Provide the [X, Y] coordinate of the cell's center where the given text is located.  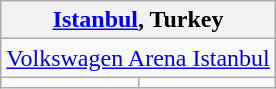
Volkswagen Arena Istanbul [138, 58]
Istanbul, Turkey [138, 20]
